Provide the (x, y) coordinate of the cell's center where the given text is located.  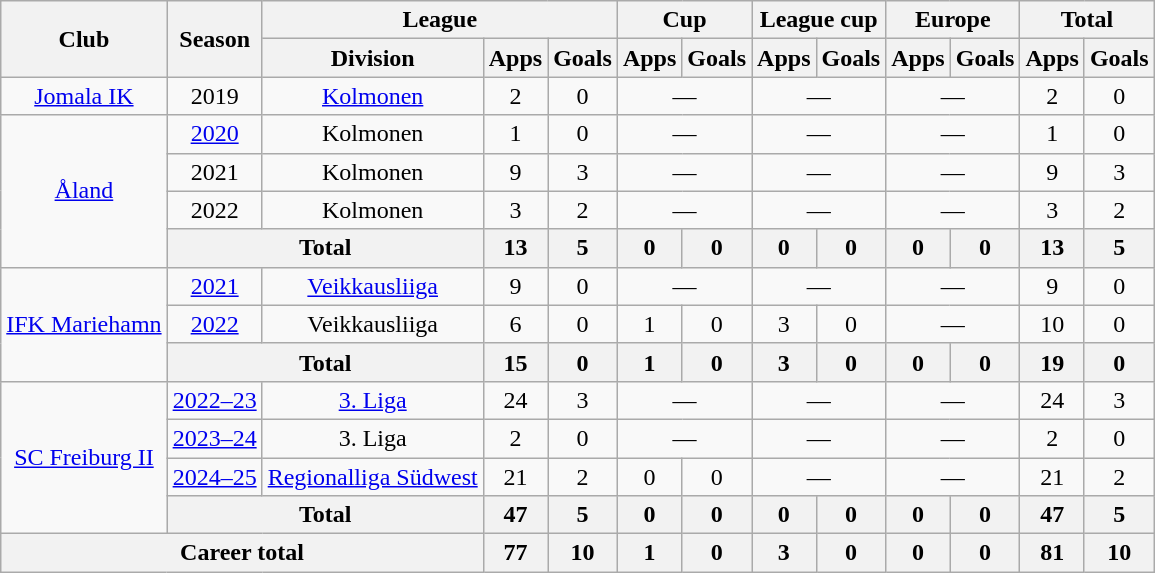
15 (515, 362)
Career total (242, 553)
League cup (819, 20)
2024–25 (214, 477)
2019 (214, 96)
Jomala IK (84, 96)
SC Freiburg II (84, 457)
Cup (684, 20)
Europe (953, 20)
League (440, 20)
19 (1052, 362)
77 (515, 553)
Season (214, 39)
Club (84, 39)
Division (372, 58)
2020 (214, 134)
2023–24 (214, 438)
2022–23 (214, 400)
Regionalliga Südwest (372, 477)
6 (515, 324)
IFK Mariehamn (84, 324)
Åland (84, 191)
81 (1052, 553)
